Output the (X, Y) coordinate of the center of the cell containing the given text.  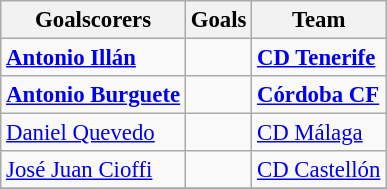
Antonio Illán (94, 58)
Daniel Quevedo (94, 133)
CD Tenerife (319, 58)
Team (319, 20)
José Juan Cioffi (94, 170)
CD Málaga (319, 133)
Goals (218, 20)
Córdoba CF (319, 95)
Antonio Burguete (94, 95)
CD Castellón (319, 170)
Goalscorers (94, 20)
